Scan for the cell matching the given text and deliver its [x, y] coordinate at center. 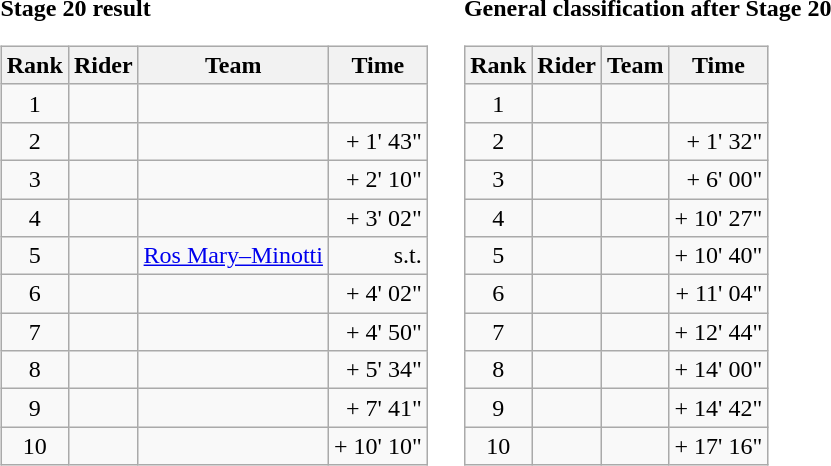
s.t. [378, 256]
+ 4' 02" [378, 294]
+ 14' 00" [718, 370]
+ 12' 44" [718, 332]
+ 17' 16" [718, 446]
+ 5' 34" [378, 370]
+ 10' 27" [718, 217]
+ 10' 10" [378, 446]
+ 10' 40" [718, 256]
Ros Mary–Minotti [233, 256]
+ 2' 10" [378, 179]
+ 1' 43" [378, 141]
+ 4' 50" [378, 332]
+ 14' 42" [718, 408]
+ 6' 00" [718, 179]
+ 3' 02" [378, 217]
+ 1' 32" [718, 141]
+ 7' 41" [378, 408]
+ 11' 04" [718, 294]
